Capture the cell that displays the provided text and extract its [X, Y] central coordinate. 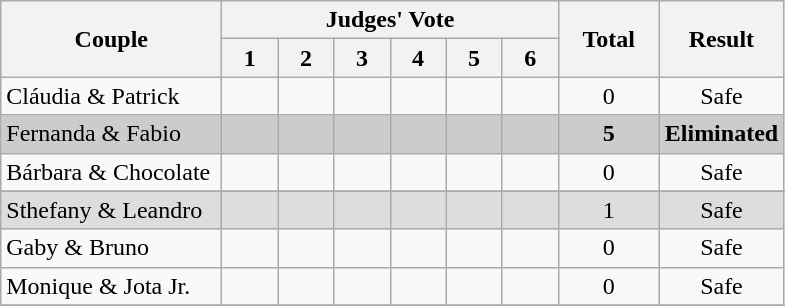
4 [418, 58]
3 [362, 58]
Judges' Vote [390, 20]
Result [721, 39]
Couple [112, 39]
Cláudia & Patrick [112, 96]
Bárbara & Chocolate [112, 172]
Sthefany & Leandro [112, 210]
2 [306, 58]
Gaby & Bruno [112, 248]
Fernanda & Fabio [112, 134]
Monique & Jota Jr. [112, 286]
Total [608, 39]
Eliminated [721, 134]
6 [530, 58]
